Return the [X, Y] coordinate for the center point of the cell that contains the specified text.  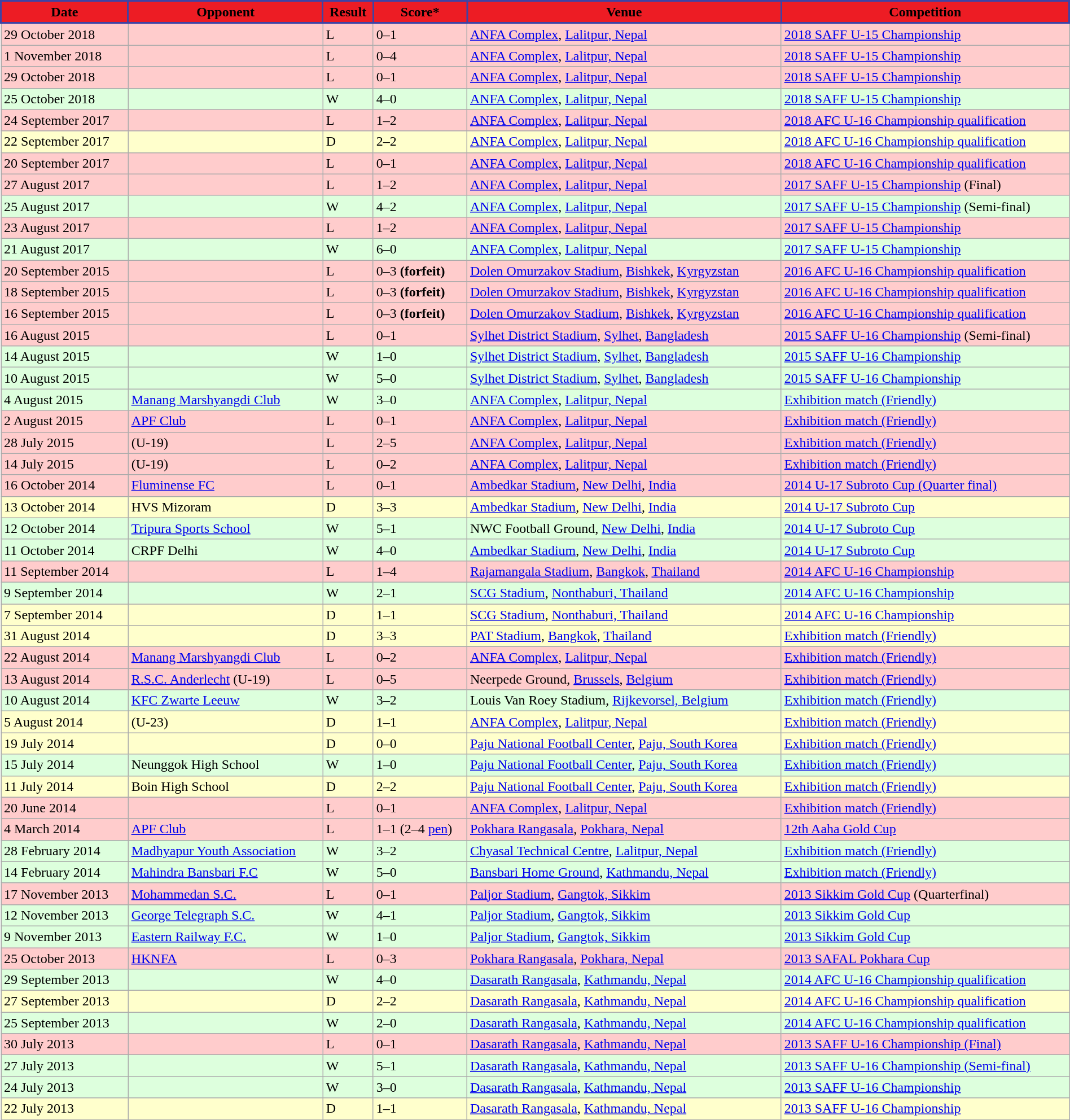
Result [348, 12]
11 September 2014 [65, 571]
Boin High School [226, 786]
Rajamangala Stadium, Bangkok, Thailand [624, 571]
10 August 2015 [65, 378]
17 November 2013 [65, 894]
19 July 2014 [65, 743]
0–5 [420, 679]
Bansbari Home Ground, Kathmandu, Nepal [624, 872]
7 September 2014 [65, 615]
12th Aaha Gold Cup [925, 829]
Chyasal Technical Centre, Lalitpur, Nepal [624, 851]
4–1 [420, 915]
14 February 2014 [65, 872]
2013 SAFAL Pokhara Cup [925, 958]
2017 SAFF U-15 Championship (Semi-final) [925, 206]
0–0 [420, 743]
2–0 [420, 1023]
CRPF Delhi [226, 550]
20 September 2015 [65, 270]
27 September 2013 [65, 1001]
29 September 2013 [65, 980]
PAT Stadium, Bangkok, Thailand [624, 636]
Date [65, 12]
Eastern Railway F.C. [226, 937]
R.S.C. Anderlecht (U-19) [226, 679]
2013 Sikkim Gold Cup (Quarterfinal) [925, 894]
George Telegraph S.C. [226, 915]
14 July 2015 [65, 464]
2017 SAFF U-15 Championship (Final) [925, 185]
24 July 2013 [65, 1087]
9 September 2014 [65, 593]
25 October 2013 [65, 958]
4–2 [420, 206]
Venue [624, 12]
28 February 2014 [65, 851]
5 August 2014 [65, 722]
6–0 [420, 249]
13 October 2014 [65, 507]
9 November 2013 [65, 937]
Neerpede Ground, Brussels, Belgium [624, 679]
Score* [420, 12]
KFC Zwarte Leeuw [226, 701]
16 October 2014 [65, 485]
2–5 [420, 443]
Louis Van Roey Stadium, Rijkevorsel, Belgium [624, 701]
18 September 2015 [65, 292]
15 July 2014 [65, 765]
12 October 2014 [65, 528]
4 March 2014 [65, 829]
12 November 2013 [65, 915]
Mahindra Bansbari F.C [226, 872]
25 September 2013 [65, 1023]
HVS Mizoram [226, 507]
14 August 2015 [65, 357]
Tripura Sports School [226, 528]
2013 SAFF U-16 Championship (Final) [925, 1044]
0–3 [420, 958]
27 July 2013 [65, 1066]
Opponent [226, 12]
Madhyapur Youth Association [226, 851]
30 July 2013 [65, 1044]
2015 SAFF U-16 Championship (Semi-final) [925, 335]
23 August 2017 [65, 228]
24 September 2017 [65, 120]
1–1 (2–4 pen) [420, 829]
20 June 2014 [65, 808]
Fluminense FC [226, 485]
HKNFA [226, 958]
1–4 [420, 571]
28 July 2015 [65, 443]
13 August 2014 [65, 679]
22 August 2014 [65, 658]
0–4 [420, 56]
16 August 2015 [65, 335]
NWC Football Ground, New Delhi, India [624, 528]
2014 U-17 Subroto Cup (Quarter final) [925, 485]
11 July 2014 [65, 786]
4 August 2015 [65, 400]
2–1 [420, 593]
25 October 2018 [65, 99]
2 August 2015 [65, 421]
16 September 2015 [65, 314]
1 November 2018 [65, 56]
22 September 2017 [65, 142]
31 August 2014 [65, 636]
Competition [925, 12]
25 August 2017 [65, 206]
(U-23) [226, 722]
27 August 2017 [65, 185]
22 July 2013 [65, 1109]
10 August 2014 [65, 701]
Neunggok High School [226, 765]
21 August 2017 [65, 249]
Mohammedan S.C. [226, 894]
11 October 2014 [65, 550]
2013 SAFF U-16 Championship (Semi-final) [925, 1066]
20 September 2017 [65, 163]
